From the cell containing the given text, extract its center point as (x, y) coordinate. 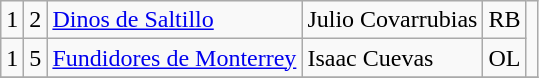
RB (504, 20)
Dinos de Saltillo (174, 20)
5 (36, 58)
OL (504, 58)
Isaac Cuevas (392, 58)
Julio Covarrubias (392, 20)
2 (36, 20)
Fundidores de Monterrey (174, 58)
